Capture the cell that displays the provided text and extract its [x, y] central coordinate. 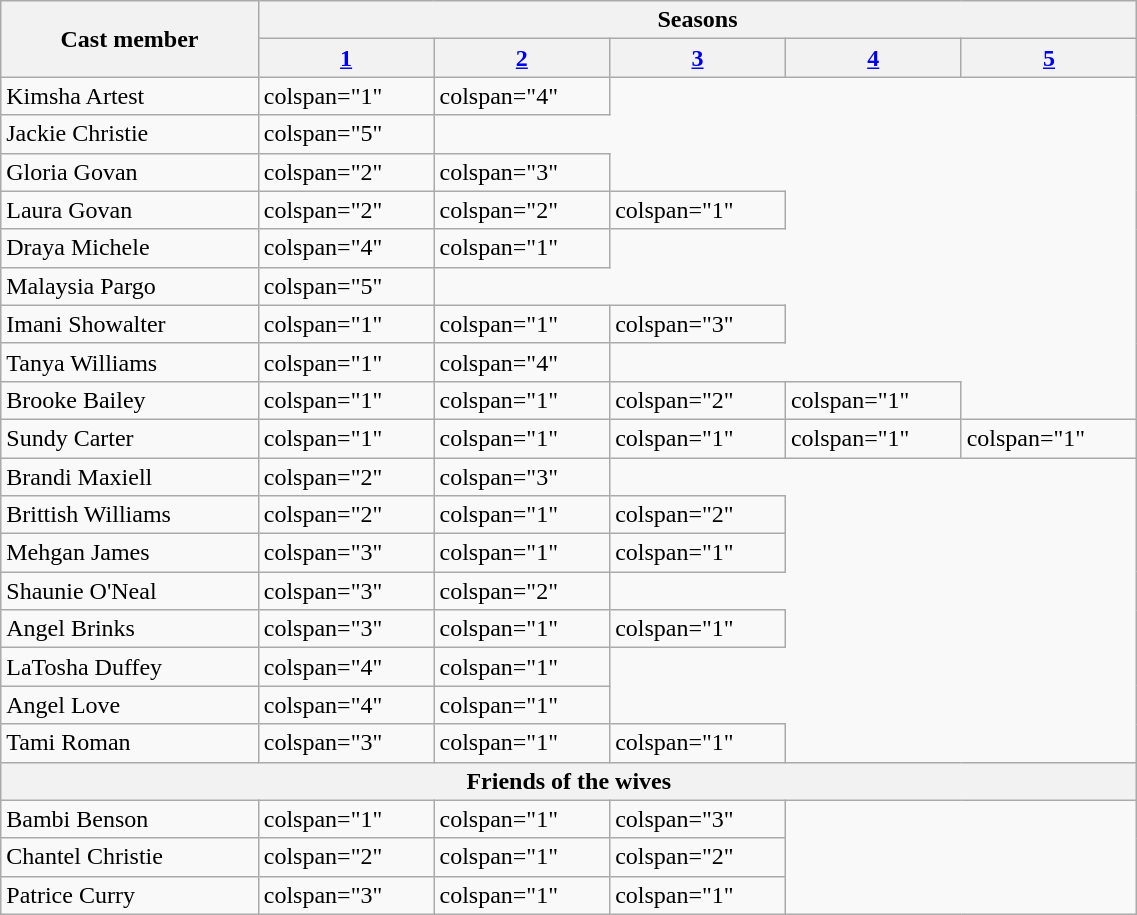
Gloria Govan [130, 172]
Angel Love [130, 705]
Bambi Benson [130, 819]
Angel Brinks [130, 629]
Jackie Christie [130, 134]
2 [522, 58]
5 [1049, 58]
1 [346, 58]
LaTosha Duffey [130, 667]
Draya Michele [130, 248]
Sundy Carter [130, 438]
Tami Roman [130, 743]
Patrice Curry [130, 895]
Mehgan James [130, 553]
Brooke Bailey [130, 400]
3 [698, 58]
Laura Govan [130, 210]
Malaysia Pargo [130, 286]
Kimsha Artest [130, 96]
Cast member [130, 39]
Imani Showalter [130, 324]
Chantel Christie [130, 857]
Tanya Williams [130, 362]
Brandi Maxiell [130, 477]
Brittish Williams [130, 515]
4 [873, 58]
Shaunie O'Neal [130, 591]
Seasons [698, 20]
Friends of the wives [569, 781]
